Output the [x, y] coordinate of the center of the cell containing the given text.  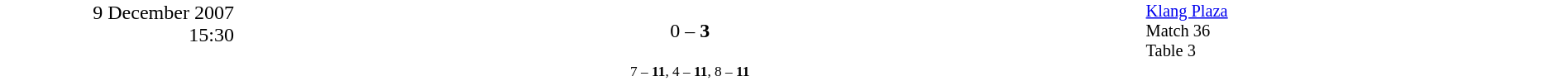
7 – 11, 4 – 11, 8 – 11 [690, 71]
9 December 200715:30 [117, 40]
Klang PlazaMatch 36Table 3 [1356, 31]
0 – 3 [690, 31]
